Return the [X, Y] coordinate for the center point of the cell that contains the specified text.  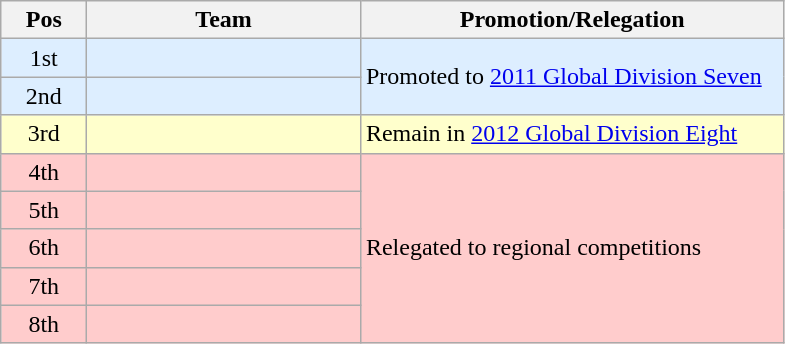
Promoted to 2011 Global Division Seven [572, 77]
Relegated to regional competitions [572, 248]
4th [44, 172]
Pos [44, 20]
3rd [44, 134]
2nd [44, 96]
6th [44, 248]
Remain in 2012 Global Division Eight [572, 134]
Team [224, 20]
5th [44, 210]
1st [44, 58]
7th [44, 286]
Promotion/Relegation [572, 20]
8th [44, 324]
